Output the [X, Y] coordinate of the center of the cell containing the given text.  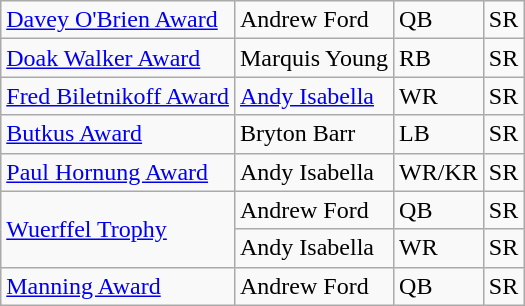
RB [439, 58]
Marquis Young [314, 58]
Davey O'Brien Award [118, 20]
WR/KR [439, 172]
Butkus Award [118, 134]
Bryton Barr [314, 134]
Fred Biletnikoff Award [118, 96]
Paul Hornung Award [118, 172]
Manning Award [118, 286]
Wuerffel Trophy [118, 229]
Doak Walker Award [118, 58]
LB [439, 134]
